Return the [x, y] coordinate for the center point of the cell that contains the specified text.  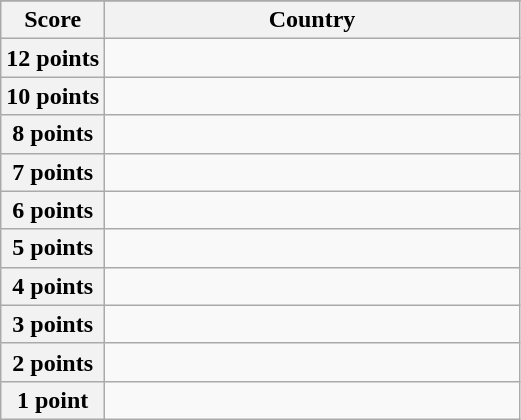
3 points [53, 324]
Score [53, 20]
2 points [53, 362]
12 points [53, 58]
6 points [53, 210]
7 points [53, 172]
1 point [53, 400]
8 points [53, 134]
5 points [53, 248]
4 points [53, 286]
Country [312, 20]
10 points [53, 96]
